Find where the given text appears and provide that cell's center as (x, y) coordinate. 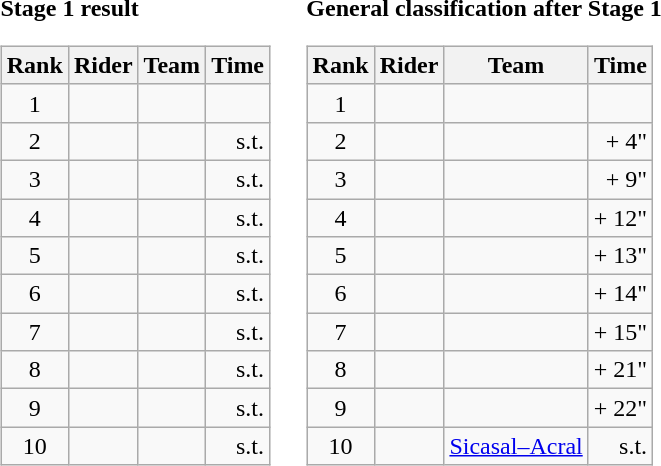
+ 15" (620, 332)
+ 14" (620, 294)
+ 12" (620, 217)
+ 21" (620, 370)
+ 4" (620, 141)
+ 13" (620, 256)
Sicasal–Acral (516, 446)
+ 9" (620, 179)
+ 22" (620, 408)
